Capture the cell that displays the provided text and extract its (x, y) central coordinate. 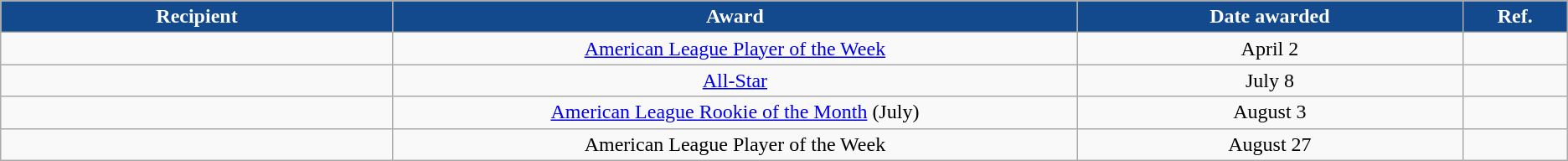
All-Star (735, 80)
April 2 (1270, 49)
Recipient (197, 17)
Award (735, 17)
July 8 (1270, 80)
American League Rookie of the Month (July) (735, 112)
Date awarded (1270, 17)
August 27 (1270, 144)
August 3 (1270, 112)
Ref. (1514, 17)
